Identify which cell holds the provided text, then report its (X, Y) central coordinate. 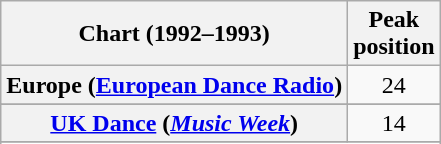
Peakposition (394, 34)
UK Dance (Music Week) (174, 123)
Chart (1992–1993) (174, 34)
Europe (European Dance Radio) (174, 85)
24 (394, 85)
14 (394, 123)
